For the text-containing cell, return its midpoint in (x, y) coordinate format. 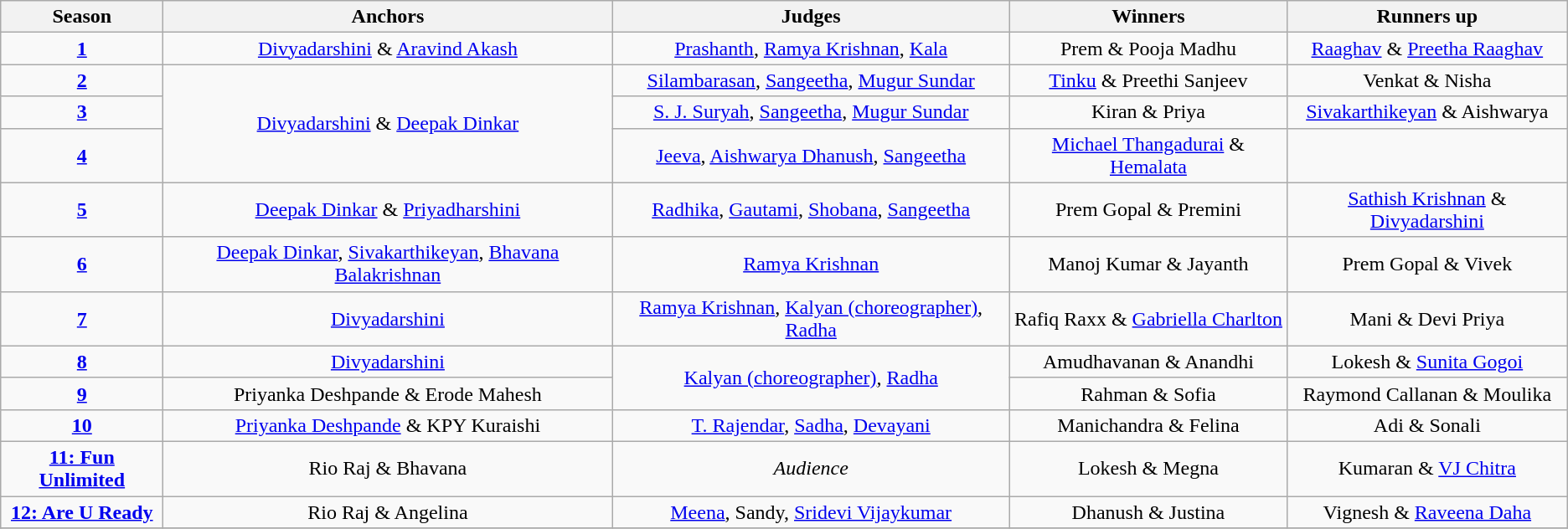
Tinku & Preethi Sanjeev (1148, 80)
Vignesh & Raveena Daha (1427, 511)
6 (82, 264)
Adi & Sonali (1427, 425)
Judges (811, 17)
Kumaran & VJ Chitra (1427, 469)
Prem & Pooja Madhu (1148, 49)
10 (82, 425)
Sathish Krishnan & Divyadarshini (1427, 209)
Runners up (1427, 17)
Deepak Dinkar, Sivakarthikeyan, Bhavana Balakrishnan (388, 264)
4 (82, 156)
Prem Gopal & Premini (1148, 209)
Rafiq Raxx & Gabriella Charlton (1148, 318)
Mani & Devi Priya (1427, 318)
Priyanka Deshpande & KPY Kuraishi (388, 425)
Meena, Sandy, Sridevi Vijaykumar (811, 511)
Anchors (388, 17)
Raymond Callanan & Moulika (1427, 393)
Rahman & Sofia (1148, 393)
12: Are U Ready (82, 511)
Deepak Dinkar & Priyadharshini (388, 209)
Kalyan (choreographer), Radha (811, 377)
Prashanth, Ramya Krishnan, Kala (811, 49)
Prem Gopal & Vivek (1427, 264)
3 (82, 112)
Sivakarthikeyan & Aishwarya (1427, 112)
Audience (811, 469)
Lokesh & Megna (1148, 469)
Season (82, 17)
Jeeva, Aishwarya Dhanush, Sangeetha (811, 156)
9 (82, 393)
T. Rajendar, Sadha, Devayani (811, 425)
8 (82, 362)
Ramya Krishnan (811, 264)
Radhika, Gautami, Shobana, Sangeetha (811, 209)
Rio Raj & Angelina (388, 511)
Silambarasan, Sangeetha, Mugur Sundar (811, 80)
Divyadarshini & Aravind Akash (388, 49)
11: Fun Unlimited (82, 469)
Manoj Kumar & Jayanth (1148, 264)
Kiran & Priya (1148, 112)
Venkat & Nisha (1427, 80)
Ramya Krishnan, Kalyan (choreographer), Radha (811, 318)
Lokesh & Sunita Gogoi (1427, 362)
1 (82, 49)
Divyadarshini & Deepak Dinkar (388, 124)
5 (82, 209)
Dhanush & Justina (1148, 511)
Rio Raj & Bhavana (388, 469)
Priyanka Deshpande & Erode Mahesh (388, 393)
7 (82, 318)
Winners (1148, 17)
Michael Thangadurai & Hemalata (1148, 156)
Manichandra & Felina (1148, 425)
S. J. Suryah, Sangeetha, Mugur Sundar (811, 112)
Amudhavanan & Anandhi (1148, 362)
Raaghav & Preetha Raaghav (1427, 49)
2 (82, 80)
